Return the (x, y) coordinate for the center point of the cell that contains the specified text.  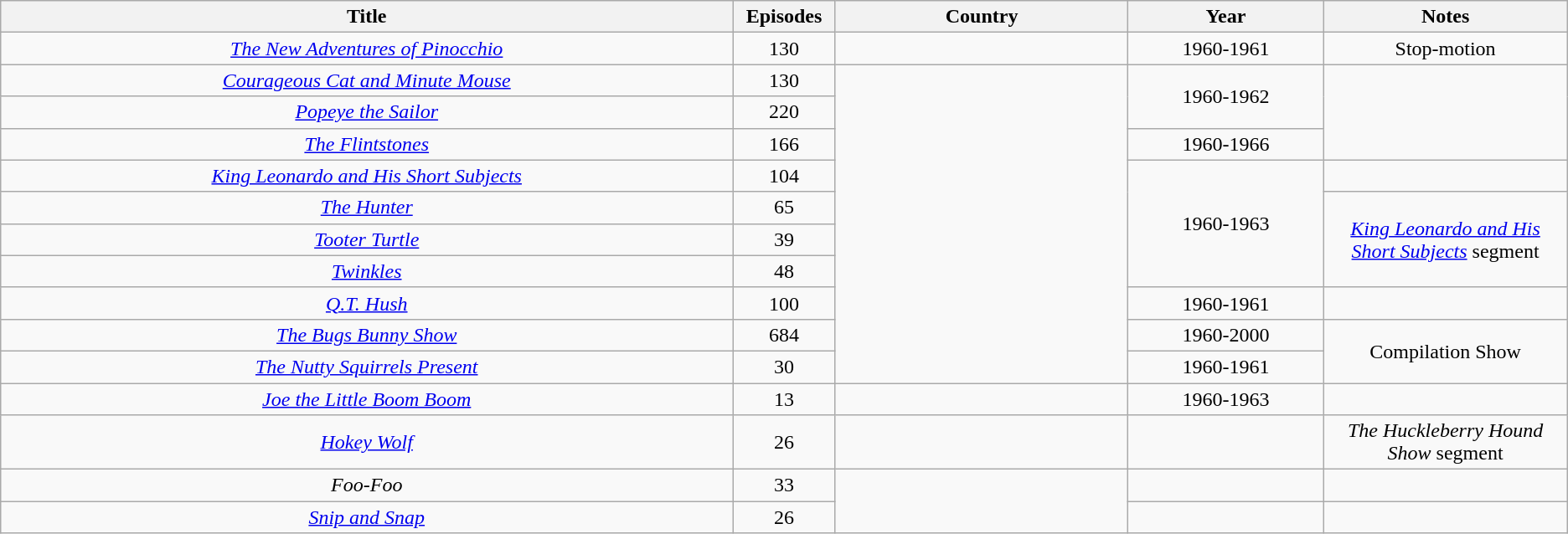
48 (784, 271)
King Leonardo and His Short Subjects segment (1446, 239)
65 (784, 208)
Foo-Foo (367, 485)
104 (784, 176)
30 (784, 367)
1960-1962 (1226, 96)
Twinkles (367, 271)
39 (784, 239)
Joe the Little Boom Boom (367, 399)
The Flintstones (367, 144)
Episodes (784, 17)
13 (784, 399)
King Leonardo and His Short Subjects (367, 176)
The New Adventures of Pinocchio (367, 49)
1960-2000 (1226, 335)
Courageous Cat and Minute Mouse (367, 80)
220 (784, 112)
1960-1966 (1226, 144)
Hokey Wolf (367, 442)
684 (784, 335)
Popeye the Sailor (367, 112)
Title (367, 17)
The Bugs Bunny Show (367, 335)
The Huckleberry Hound Show segment (1446, 442)
Year (1226, 17)
166 (784, 144)
100 (784, 303)
Compilation Show (1446, 351)
Notes (1446, 17)
Stop-motion (1446, 49)
Snip and Snap (367, 517)
The Nutty Squirrels Present (367, 367)
Tooter Turtle (367, 239)
Q.T. Hush (367, 303)
33 (784, 485)
Country (982, 17)
The Hunter (367, 208)
